Return the [x, y] coordinate for the center point of the cell that contains the specified text.  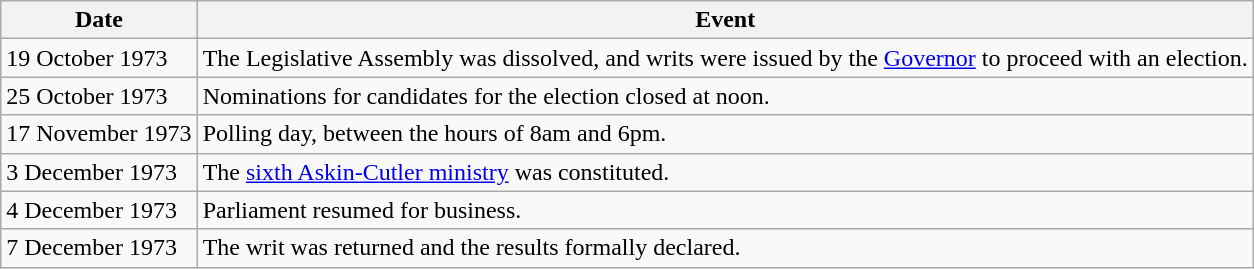
The sixth Askin-Cutler ministry was constituted. [725, 172]
7 December 1973 [99, 248]
4 December 1973 [99, 210]
Nominations for candidates for the election closed at noon. [725, 96]
Polling day, between the hours of 8am and 6pm. [725, 134]
The writ was returned and the results formally declared. [725, 248]
25 October 1973 [99, 96]
Event [725, 20]
Parliament resumed for business. [725, 210]
19 October 1973 [99, 58]
3 December 1973 [99, 172]
17 November 1973 [99, 134]
The Legislative Assembly was dissolved, and writs were issued by the Governor to proceed with an election. [725, 58]
Date [99, 20]
